Determine the [X, Y] coordinate at the center of the cell enclosing the given text.  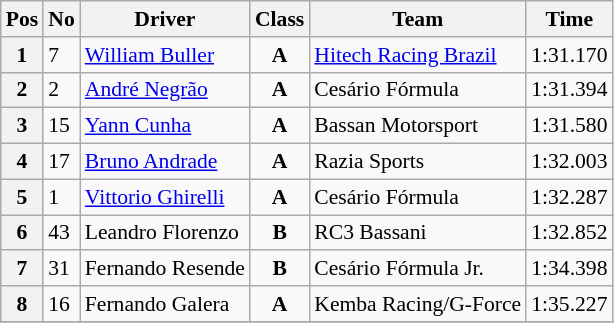
Class [280, 19]
No [62, 19]
Vittorio Ghirelli [165, 197]
1:31.580 [569, 126]
Kemba Racing/G-Force [418, 304]
1:35.227 [569, 304]
1:32.852 [569, 233]
Hitech Racing Brazil [418, 55]
1:32.287 [569, 197]
Driver [165, 19]
Bruno Andrade [165, 162]
Fernando Resende [165, 269]
8 [22, 304]
Cesário Fórmula Jr. [418, 269]
1:32.003 [569, 162]
William Buller [165, 55]
Time [569, 19]
1:31.170 [569, 55]
15 [62, 126]
3 [22, 126]
André Negrão [165, 90]
Leandro Florenzo [165, 233]
16 [62, 304]
5 [22, 197]
1:31.394 [569, 90]
17 [62, 162]
Pos [22, 19]
1:34.398 [569, 269]
6 [22, 233]
Yann Cunha [165, 126]
43 [62, 233]
Bassan Motorsport [418, 126]
RC3 Bassani [418, 233]
31 [62, 269]
4 [22, 162]
Fernando Galera [165, 304]
Razia Sports [418, 162]
Team [418, 19]
